Provide the (x, y) coordinate of the cell's center where the given text is located.  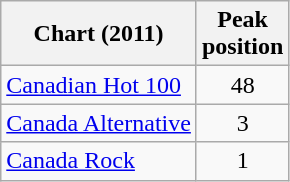
48 (242, 85)
Canadian Hot 100 (99, 85)
Peakposition (242, 34)
Chart (2011) (99, 34)
Canada Rock (99, 161)
1 (242, 161)
Canada Alternative (99, 123)
3 (242, 123)
